Capture the cell that displays the provided text and extract its (x, y) central coordinate. 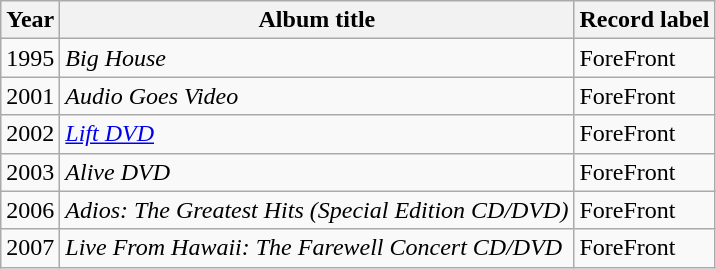
Lift DVD (317, 134)
Year (30, 20)
Big House (317, 58)
Record label (644, 20)
2006 (30, 210)
Adios: The Greatest Hits (Special Edition CD/DVD) (317, 210)
Audio Goes Video (317, 96)
Alive DVD (317, 172)
Album title (317, 20)
2003 (30, 172)
2002 (30, 134)
2001 (30, 96)
1995 (30, 58)
Live From Hawaii: The Farewell Concert CD/DVD (317, 248)
2007 (30, 248)
